Scan for the cell matching the given text and deliver its (x, y) coordinate at center. 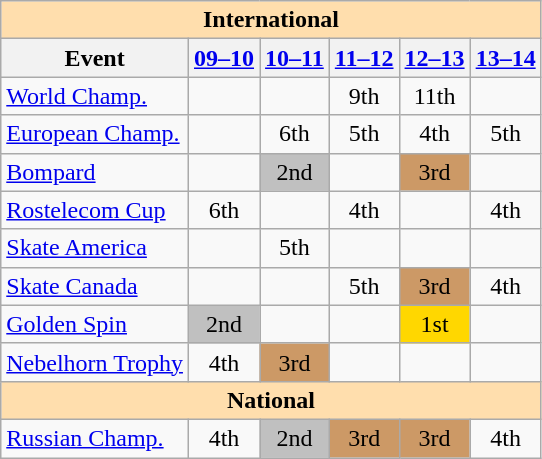
12–13 (434, 58)
Russian Champ. (95, 438)
Rostelecom Cup (95, 210)
1st (434, 324)
Event (95, 58)
Skate America (95, 248)
Skate Canada (95, 286)
11th (434, 96)
National (271, 400)
European Champ. (95, 134)
Nebelhorn Trophy (95, 362)
Golden Spin (95, 324)
10–11 (295, 58)
International (271, 20)
11–12 (364, 58)
Bompard (95, 172)
9th (364, 96)
World Champ. (95, 96)
09–10 (224, 58)
13–14 (506, 58)
